Locate the cell with the specified text and output its [x, y] center coordinate. 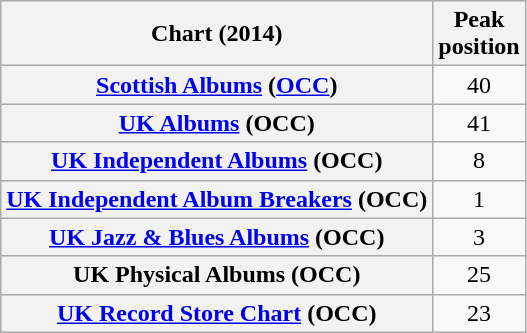
UK Record Store Chart (OCC) [217, 313]
40 [479, 85]
Chart (2014) [217, 34]
Peakposition [479, 34]
25 [479, 275]
23 [479, 313]
8 [479, 161]
UK Jazz & Blues Albums (OCC) [217, 237]
1 [479, 199]
UK Independent Albums (OCC) [217, 161]
Scottish Albums (OCC) [217, 85]
UK Independent Album Breakers (OCC) [217, 199]
3 [479, 237]
41 [479, 123]
UK Physical Albums (OCC) [217, 275]
UK Albums (OCC) [217, 123]
